Return the [X, Y] coordinate for the center point of the cell that contains the specified text.  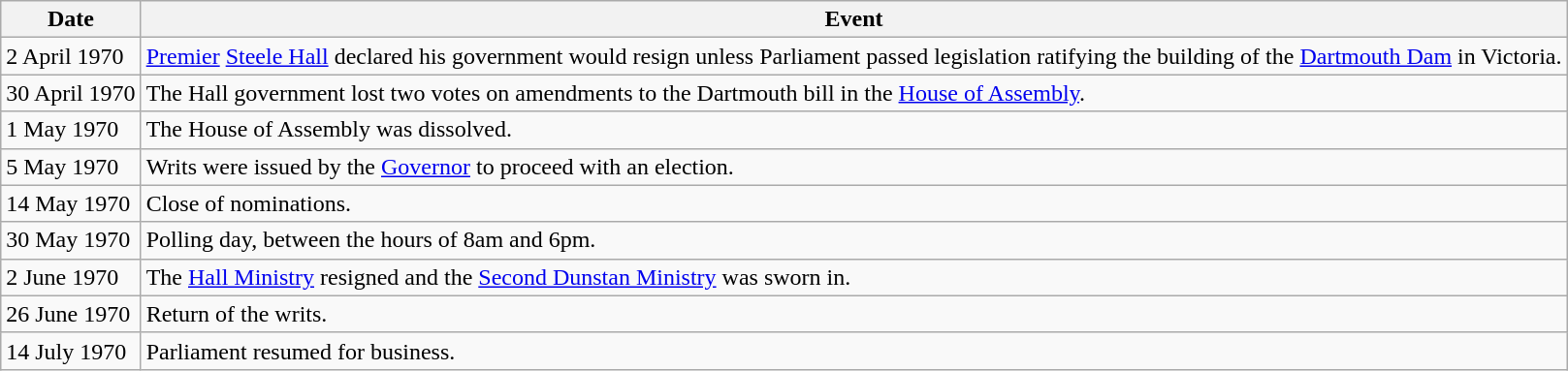
14 July 1970 [71, 351]
Close of nominations. [853, 203]
Date [71, 19]
5 May 1970 [71, 167]
2 April 1970 [71, 56]
Polling day, between the hours of 8am and 6pm. [853, 240]
26 June 1970 [71, 314]
1 May 1970 [71, 130]
The Hall Ministry resigned and the Second Dunstan Ministry was sworn in. [853, 277]
30 May 1970 [71, 240]
Parliament resumed for business. [853, 351]
2 June 1970 [71, 277]
The Hall government lost two votes on amendments to the Dartmouth bill in the House of Assembly. [853, 93]
30 April 1970 [71, 93]
Event [853, 19]
14 May 1970 [71, 203]
Return of the writs. [853, 314]
Writs were issued by the Governor to proceed with an election. [853, 167]
The House of Assembly was dissolved. [853, 130]
